For the text-containing cell, return its midpoint in (X, Y) coordinate format. 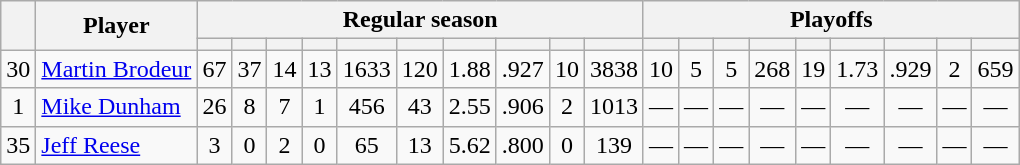
1633 (366, 69)
43 (420, 107)
120 (420, 69)
65 (366, 145)
3 (214, 145)
Regular season (420, 20)
8 (250, 107)
139 (614, 145)
Mike Dunham (116, 107)
67 (214, 69)
Playoffs (831, 20)
1013 (614, 107)
19 (814, 69)
.800 (522, 145)
35 (18, 145)
1.73 (858, 69)
268 (772, 69)
5.62 (470, 145)
26 (214, 107)
3838 (614, 69)
14 (284, 69)
7 (284, 107)
659 (996, 69)
2.55 (470, 107)
1.88 (470, 69)
.906 (522, 107)
.927 (522, 69)
37 (250, 69)
Player (116, 26)
Martin Brodeur (116, 69)
456 (366, 107)
.929 (910, 69)
Jeff Reese (116, 145)
30 (18, 69)
